Search for the cell housing the specified text and yield its [X, Y] center coordinate. 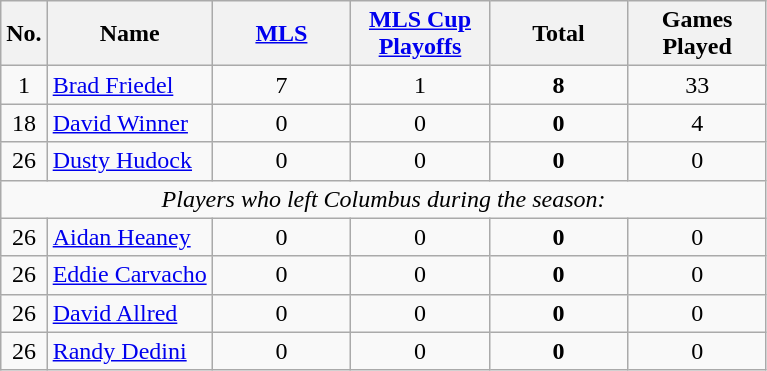
18 [24, 123]
MLS [282, 34]
Eddie Carvacho [130, 275]
Brad Friedel [130, 85]
Players who left Columbus during the season: [384, 199]
Total [558, 34]
MLS Cup Playoffs [420, 34]
David Allred [130, 313]
Aidan Heaney [130, 237]
Dusty Hudock [130, 161]
33 [698, 85]
Games Played [698, 34]
8 [558, 85]
Name [130, 34]
David Winner [130, 123]
Randy Dedini [130, 351]
4 [698, 123]
7 [282, 85]
No. [24, 34]
